Pinpoint the cell where the given text exists, returning its [X, Y] midpoint coordinate. 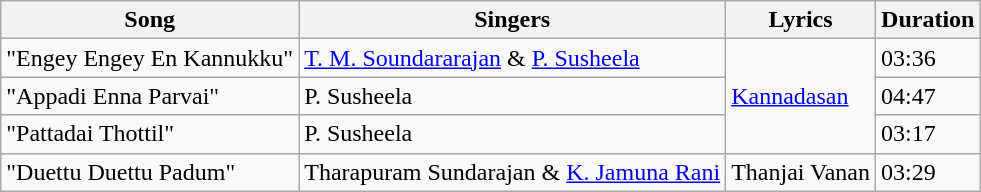
Lyrics [801, 20]
03:36 [928, 58]
"Pattadai Thottil" [150, 134]
"Duettu Duettu Padum" [150, 172]
"Appadi Enna Parvai" [150, 96]
Kannadasan [801, 96]
03:29 [928, 172]
T. M. Soundararajan & P. Susheela [512, 58]
Singers [512, 20]
Tharapuram Sundarajan & K. Jamuna Rani [512, 172]
Thanjai Vanan [801, 172]
"Engey Engey En Kannukku" [150, 58]
03:17 [928, 134]
04:47 [928, 96]
Song [150, 20]
Duration [928, 20]
